Pinpoint the cell where the given text exists, returning its (x, y) midpoint coordinate. 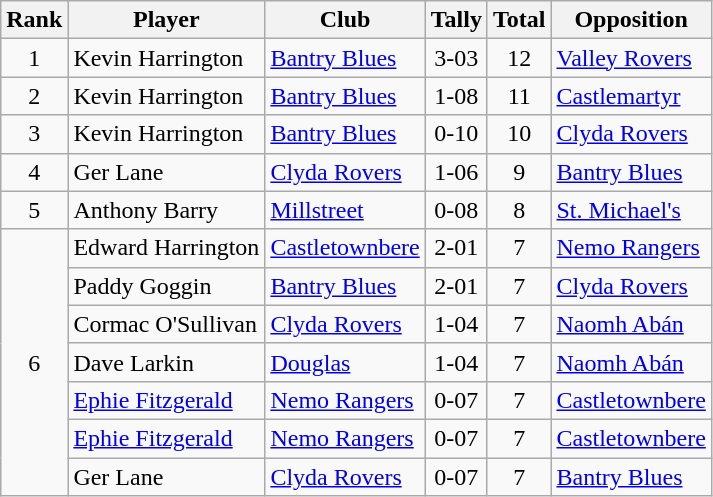
Edward Harrington (166, 248)
Club (345, 20)
Dave Larkin (166, 362)
Rank (34, 20)
Cormac O'Sullivan (166, 324)
Paddy Goggin (166, 286)
2 (34, 96)
12 (519, 58)
1 (34, 58)
Total (519, 20)
Valley Rovers (631, 58)
0-10 (456, 134)
3-03 (456, 58)
0-08 (456, 210)
1-06 (456, 172)
10 (519, 134)
Opposition (631, 20)
8 (519, 210)
1-08 (456, 96)
Millstreet (345, 210)
5 (34, 210)
11 (519, 96)
St. Michael's (631, 210)
3 (34, 134)
Anthony Barry (166, 210)
6 (34, 362)
Douglas (345, 362)
9 (519, 172)
4 (34, 172)
Player (166, 20)
Tally (456, 20)
Castlemartyr (631, 96)
